Determine the [x, y] coordinate at the center of the cell enclosing the given text.  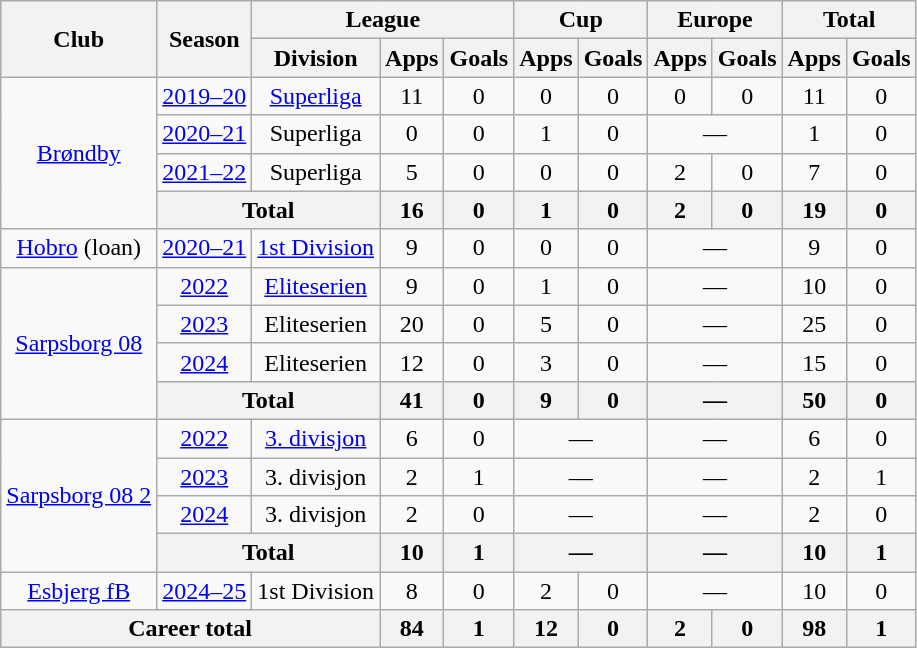
41 [412, 400]
16 [412, 210]
19 [814, 210]
Hobro (loan) [79, 248]
Europe [715, 20]
Club [79, 39]
Sarpsborg 08 [79, 343]
Division [316, 58]
Esbjerg fB [79, 591]
Career total [190, 629]
League [383, 20]
8 [412, 591]
25 [814, 324]
50 [814, 400]
84 [412, 629]
2024–25 [204, 591]
Sarpsborg 08 2 [79, 495]
Cup [581, 20]
7 [814, 172]
98 [814, 629]
3 [546, 362]
Brøndby [79, 153]
20 [412, 324]
15 [814, 362]
Season [204, 39]
2021–22 [204, 172]
2019–20 [204, 96]
